Output the (x, y) coordinate of the center of the cell containing the given text.  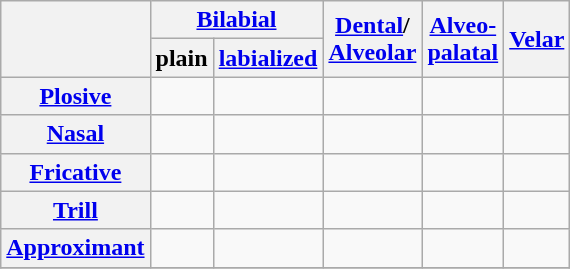
Trill (76, 210)
plain (182, 58)
Velar (537, 39)
Nasal (76, 134)
Alveo-palatal (463, 39)
labialized (268, 58)
Fricative (76, 172)
Dental/Alveolar (372, 39)
Approximant (76, 248)
Plosive (76, 96)
Bilabial (236, 20)
